Capture the cell that displays the provided text and extract its (X, Y) central coordinate. 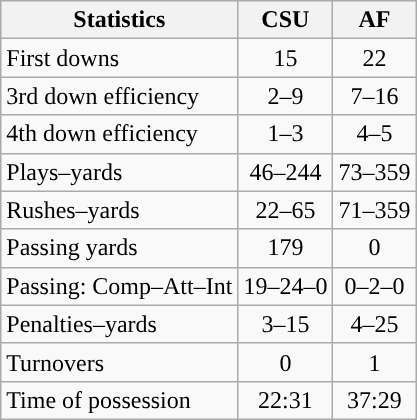
Penalties–yards (120, 324)
Rushes–yards (120, 210)
3rd down efficiency (120, 96)
Turnovers (120, 362)
22–65 (286, 210)
4–25 (374, 324)
46–244 (286, 172)
1–3 (286, 134)
22:31 (286, 400)
37:29 (374, 400)
First downs (120, 58)
15 (286, 58)
1 (374, 362)
Statistics (120, 20)
179 (286, 248)
Plays–yards (120, 172)
Passing: Comp–Att–Int (120, 286)
4–5 (374, 134)
73–359 (374, 172)
2–9 (286, 96)
0–2–0 (374, 286)
CSU (286, 20)
3–15 (286, 324)
Time of possession (120, 400)
Passing yards (120, 248)
AF (374, 20)
7–16 (374, 96)
4th down efficiency (120, 134)
22 (374, 58)
19–24–0 (286, 286)
71–359 (374, 210)
